Provide the [x, y] coordinate of the cell's center where the given text is located.  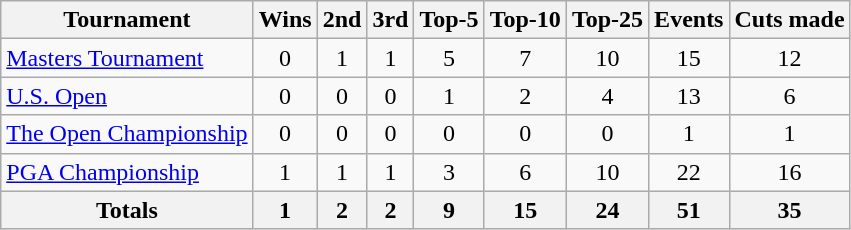
12 [790, 58]
Top-5 [449, 20]
7 [525, 58]
3rd [390, 20]
35 [790, 210]
4 [607, 96]
2nd [342, 20]
16 [790, 172]
PGA Championship [127, 172]
The Open Championship [127, 134]
Totals [127, 210]
51 [689, 210]
Top-10 [525, 20]
24 [607, 210]
Top-25 [607, 20]
3 [449, 172]
Wins [285, 20]
9 [449, 210]
Tournament [127, 20]
13 [689, 96]
U.S. Open [127, 96]
Masters Tournament [127, 58]
Cuts made [790, 20]
22 [689, 172]
5 [449, 58]
Events [689, 20]
